Determine the (X, Y) coordinate at the center of the cell enclosing the given text.  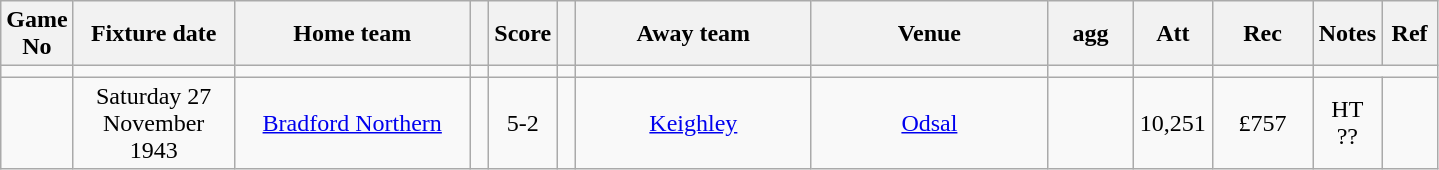
Away team (693, 34)
Saturday 27 November 1943 (154, 123)
£757 (1262, 123)
Bradford Northern (352, 123)
Rec (1262, 34)
agg (1090, 34)
Game No (37, 34)
10,251 (1174, 123)
Ref (1410, 34)
Fixture date (154, 34)
Odsal (929, 123)
Att (1174, 34)
Notes (1347, 34)
Score (523, 34)
Home team (352, 34)
Keighley (693, 123)
5-2 (523, 123)
Venue (929, 34)
HT ?? (1347, 123)
